From the cell containing the given text, extract its center point as [x, y] coordinate. 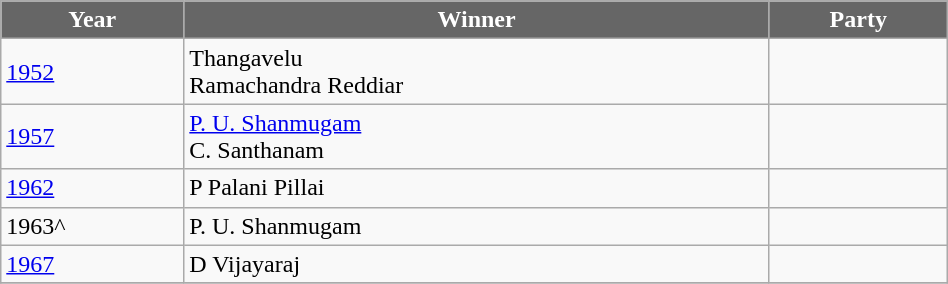
Winner [477, 20]
D Vijayaraj [477, 264]
1967 [92, 264]
1952 [92, 72]
1957 [92, 136]
P Palani Pillai [477, 188]
P. U. Shanmugam C. Santhanam [477, 136]
Thangavelu Ramachandra Reddiar [477, 72]
1963^ [92, 226]
1962 [92, 188]
Year [92, 20]
Party [858, 20]
P. U. Shanmugam [477, 226]
